Determine the (x, y) coordinate at the center of the cell enclosing the given text.  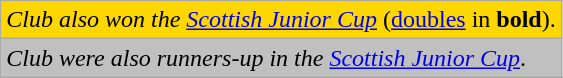
Club were also runners-up in the Scottish Junior Cup. (281, 58)
Club also won the Scottish Junior Cup (doubles in bold). (281, 20)
